Return [X, Y] of the center of cell containing provided text 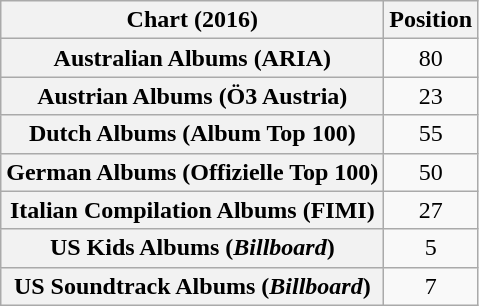
Italian Compilation Albums (FIMI) [192, 210]
27 [431, 210]
Australian Albums (ARIA) [192, 58]
7 [431, 286]
55 [431, 134]
Position [431, 20]
US Kids Albums (Billboard) [192, 248]
5 [431, 248]
Austrian Albums (Ö3 Austria) [192, 96]
50 [431, 172]
German Albums (Offizielle Top 100) [192, 172]
Chart (2016) [192, 20]
23 [431, 96]
US Soundtrack Albums (Billboard) [192, 286]
Dutch Albums (Album Top 100) [192, 134]
80 [431, 58]
